Extract the (x, y) coordinate from the center of the cell holding the provided text.  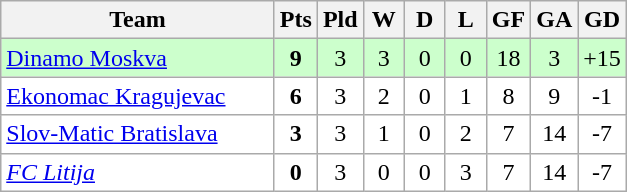
W (384, 20)
Pld (340, 20)
-1 (602, 96)
L (466, 20)
+15 (602, 58)
Dinamo Moskva (138, 58)
8 (508, 96)
D (424, 20)
6 (296, 96)
GD (602, 20)
GF (508, 20)
GA (554, 20)
Team (138, 20)
18 (508, 58)
Pts (296, 20)
FC Litija (138, 172)
Slov-Matic Bratislava (138, 134)
Ekonomac Kragujevac (138, 96)
